Determine the (x, y) coordinate at the center of the cell enclosing the given text.  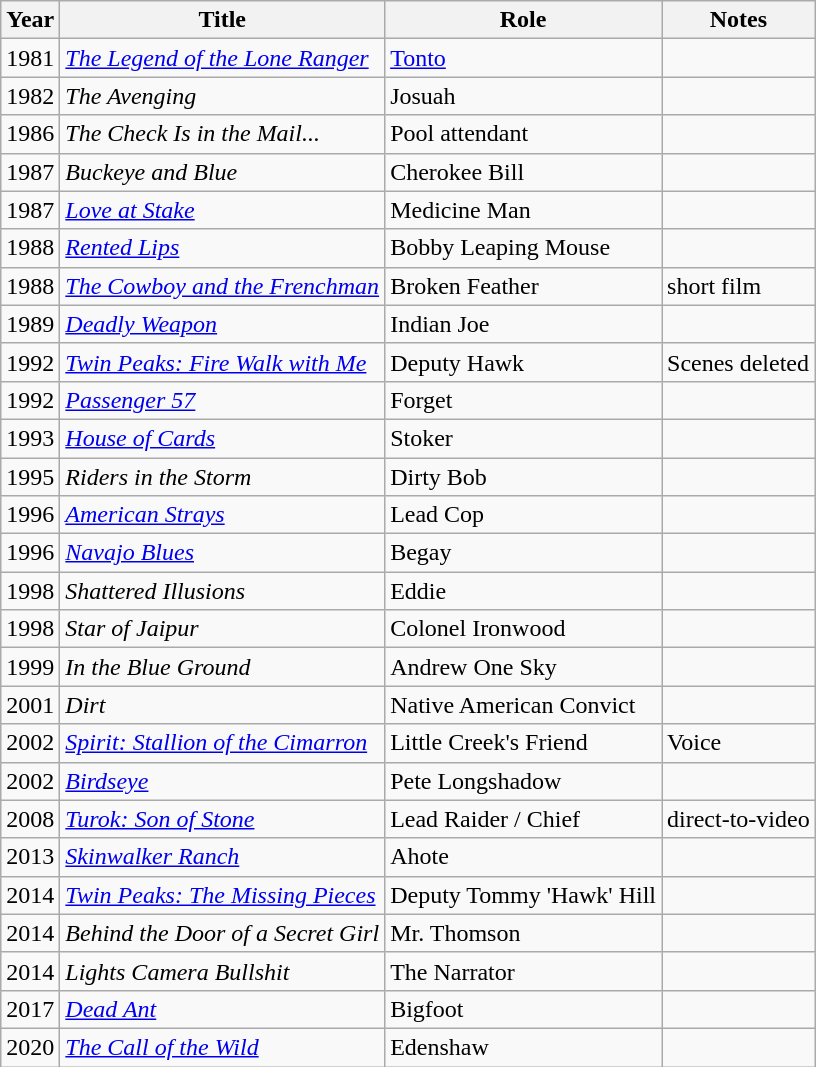
Deputy Tommy 'Hawk' Hill (524, 895)
Love at Stake (222, 210)
Bobby Leaping Mouse (524, 248)
The Check Is in the Mail... (222, 134)
Shattered Illusions (222, 591)
Scenes deleted (739, 362)
Lead Cop (524, 515)
2020 (30, 1047)
Dead Ant (222, 1009)
Medicine Man (524, 210)
Birdseye (222, 781)
2017 (30, 1009)
Year (30, 20)
Spirit: Stallion of the Cimarron (222, 743)
2013 (30, 857)
Riders in the Storm (222, 477)
Mr. Thomson (524, 933)
Little Creek's Friend (524, 743)
Buckeye and Blue (222, 172)
Lights Camera Bullshit (222, 971)
The Narrator (524, 971)
Deadly Weapon (222, 324)
Lead Raider / Chief (524, 819)
Twin Peaks: Fire Walk with Me (222, 362)
Josuah (524, 96)
Colonel Ironwood (524, 629)
Broken Feather (524, 286)
Dirt (222, 705)
The Cowboy and the Frenchman (222, 286)
The Legend of the Lone Ranger (222, 58)
The Call of the Wild (222, 1047)
2008 (30, 819)
Andrew One Sky (524, 667)
Native American Convict (524, 705)
direct-to-video (739, 819)
Passenger 57 (222, 400)
Notes (739, 20)
The Avenging (222, 96)
Ahote (524, 857)
Edenshaw (524, 1047)
1999 (30, 667)
Eddie (524, 591)
Indian Joe (524, 324)
Forget (524, 400)
Star of Jaipur (222, 629)
1989 (30, 324)
Bigfoot (524, 1009)
Begay (524, 553)
Stoker (524, 438)
1982 (30, 96)
1993 (30, 438)
Dirty Bob (524, 477)
Voice (739, 743)
American Strays (222, 515)
Turok: Son of Stone (222, 819)
House of Cards (222, 438)
Twin Peaks: The Missing Pieces (222, 895)
In the Blue Ground (222, 667)
1995 (30, 477)
2001 (30, 705)
Cherokee Bill (524, 172)
short film (739, 286)
Pool attendant (524, 134)
Skinwalker Ranch (222, 857)
Tonto (524, 58)
Role (524, 20)
Title (222, 20)
1981 (30, 58)
Behind the Door of a Secret Girl (222, 933)
Deputy Hawk (524, 362)
Rented Lips (222, 248)
Pete Longshadow (524, 781)
1986 (30, 134)
Navajo Blues (222, 553)
